Locate the cell with the specified text and output its (x, y) center coordinate. 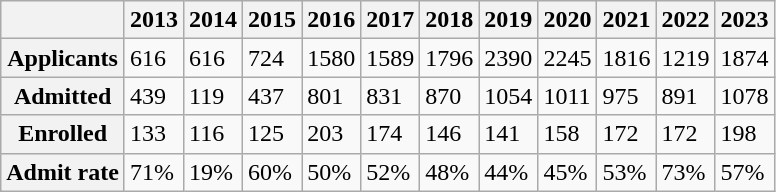
2021 (626, 20)
831 (390, 96)
2245 (568, 58)
Admitted (63, 96)
133 (154, 134)
2022 (686, 20)
2023 (744, 20)
1796 (450, 58)
146 (450, 134)
891 (686, 96)
158 (568, 134)
1219 (686, 58)
44% (508, 172)
198 (744, 134)
57% (744, 172)
73% (686, 172)
141 (508, 134)
1011 (568, 96)
439 (154, 96)
1589 (390, 58)
Enrolled (63, 134)
1816 (626, 58)
116 (214, 134)
53% (626, 172)
2390 (508, 58)
119 (214, 96)
2015 (272, 20)
174 (390, 134)
2016 (332, 20)
870 (450, 96)
2020 (568, 20)
60% (272, 172)
2019 (508, 20)
1054 (508, 96)
975 (626, 96)
1078 (744, 96)
125 (272, 134)
724 (272, 58)
2014 (214, 20)
801 (332, 96)
2017 (390, 20)
52% (390, 172)
1580 (332, 58)
71% (154, 172)
1874 (744, 58)
45% (568, 172)
50% (332, 172)
48% (450, 172)
203 (332, 134)
Applicants (63, 58)
437 (272, 96)
Admit rate (63, 172)
2018 (450, 20)
2013 (154, 20)
19% (214, 172)
